Detect which cell encompasses the target text, then output its [X, Y] center coordinate. 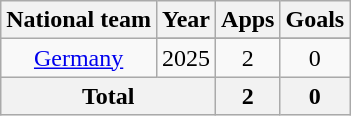
Total [108, 96]
Apps [248, 20]
Year [186, 20]
Germany [79, 58]
Goals [315, 20]
National team [79, 20]
2025 [186, 58]
